Detect which cell encompasses the target text, then output its (x, y) center coordinate. 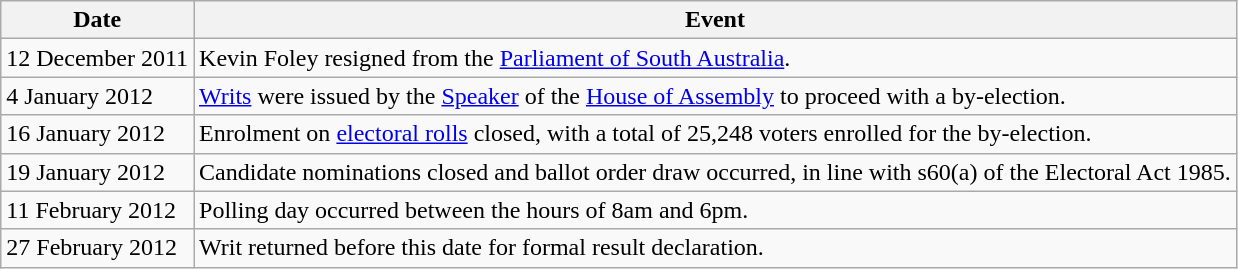
11 February 2012 (98, 210)
Polling day occurred between the hours of 8am and 6pm. (716, 210)
19 January 2012 (98, 172)
Candidate nominations closed and ballot order draw occurred, in line with s60(a) of the Electoral Act 1985. (716, 172)
Kevin Foley resigned from the Parliament of South Australia. (716, 58)
Enrolment on electoral rolls closed, with a total of 25,248 voters enrolled for the by-election. (716, 134)
12 December 2011 (98, 58)
Date (98, 20)
4 January 2012 (98, 96)
Writs were issued by the Speaker of the House of Assembly to proceed with a by-election. (716, 96)
Event (716, 20)
16 January 2012 (98, 134)
27 February 2012 (98, 248)
Writ returned before this date for formal result declaration. (716, 248)
